For the text-containing cell, return its midpoint in [x, y] coordinate format. 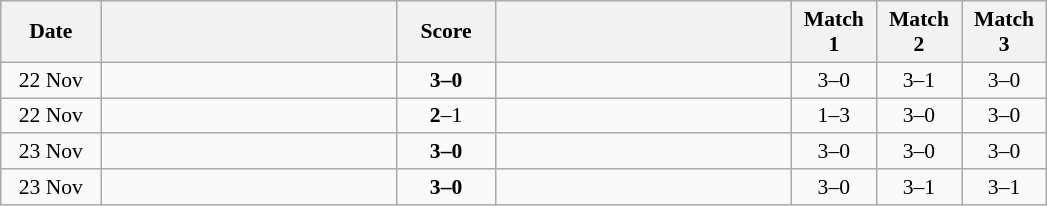
Match 3 [1004, 32]
1–3 [834, 116]
Date [51, 32]
Match 2 [918, 32]
2–1 [446, 116]
Match 1 [834, 32]
Score [446, 32]
